Output the [x, y] coordinate of the center of the cell containing the given text.  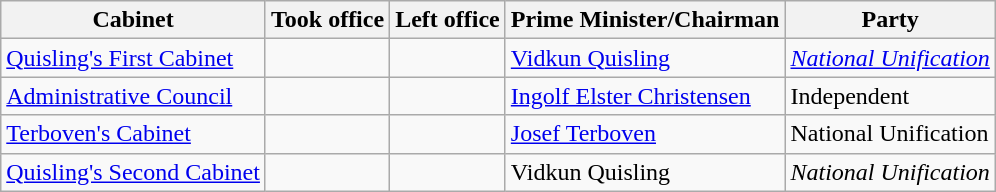
Quisling's First Cabinet [134, 58]
Josef Terboven [645, 134]
Prime Minister/Chairman [645, 20]
Left office [448, 20]
Ingolf Elster Christensen [645, 96]
Party [890, 20]
Cabinet [134, 20]
Took office [327, 20]
Terboven's Cabinet [134, 134]
Quisling's Second Cabinet [134, 172]
Independent [890, 96]
Administrative Council [134, 96]
